Return [X, Y] of the center of cell containing provided text 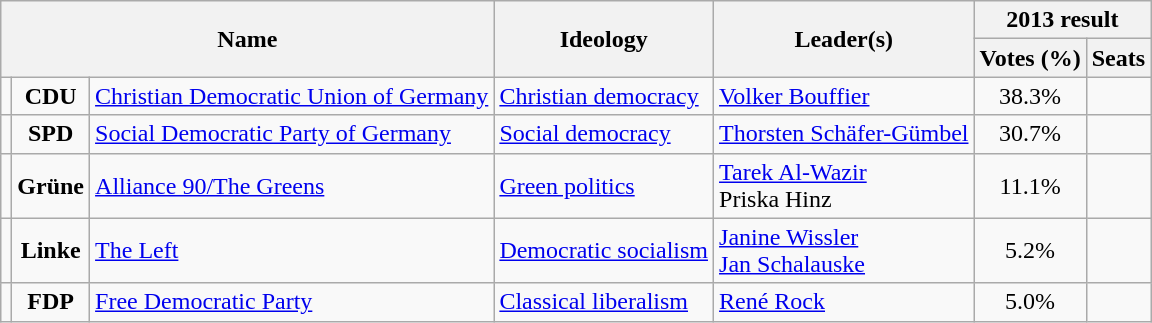
5.0% [1030, 302]
2013 result [1062, 20]
Social democracy [604, 134]
Volker Bouffier [844, 96]
Name [248, 39]
FDP [51, 302]
30.7% [1030, 134]
CDU [51, 96]
Christian democracy [604, 96]
René Rock [844, 302]
Classical liberalism [604, 302]
Thorsten Schäfer-Gümbel [844, 134]
Alliance 90/The Greens [292, 186]
SPD [51, 134]
Linke [51, 250]
Democratic socialism [604, 250]
Votes (%) [1030, 58]
Grüne [51, 186]
Seats [1118, 58]
11.1% [1030, 186]
5.2% [1030, 250]
Leader(s) [844, 39]
38.3% [1030, 96]
Free Democratic Party [292, 302]
Christian Democratic Union of Germany [292, 96]
Ideology [604, 39]
Green politics [604, 186]
Janine WisslerJan Schalauske [844, 250]
Tarek Al-WazirPriska Hinz [844, 186]
Social Democratic Party of Germany [292, 134]
The Left [292, 250]
